Capture the cell that displays the provided text and extract its (X, Y) central coordinate. 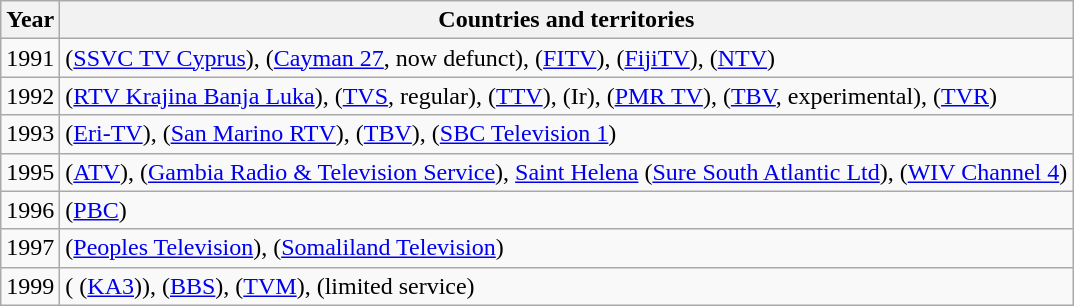
(Peoples Television), (Somaliland Television) (566, 248)
1993 (30, 134)
1992 (30, 96)
1997 (30, 248)
1991 (30, 58)
(RTV Krajina Banja Luka), (TVS, regular), (TTV), (Ir), (PMR TV), (TBV, experimental), (TVR) (566, 96)
1999 (30, 286)
(ATV), (Gambia Radio & Television Service), Saint Helena (Sure South Atlantic Ltd), (WIV Channel 4) (566, 172)
(PBC) (566, 210)
Countries and territories (566, 20)
1995 (30, 172)
1996 (30, 210)
(Eri-TV), (San Marino RTV), (TBV), (SBC Television 1) (566, 134)
(SSVC TV Cyprus), (Cayman 27, now defunct), (FITV), (FijiTV), (NTV) (566, 58)
( (KA3)), (BBS), (TVM), (limited service) (566, 286)
Year (30, 20)
